Capture the cell that displays the provided text and extract its [x, y] central coordinate. 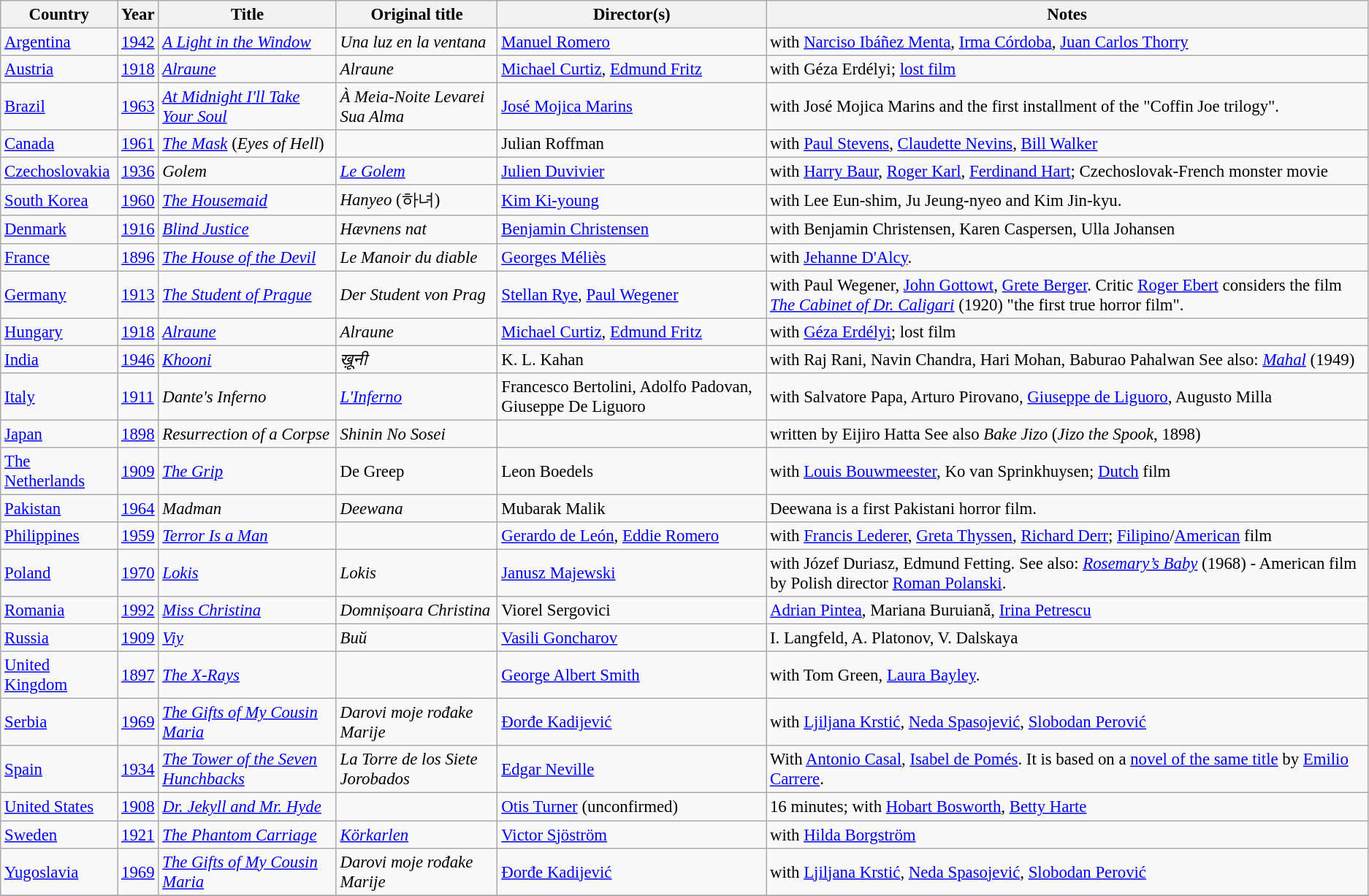
Hungary [59, 332]
A Light in the Window [247, 42]
with Benjamin Christensen, Karen Caspersen, Ulla Johansen [1067, 230]
16 minutes; with Hobart Bosworth, Betty Harte [1067, 807]
Francesco Bertolini, Adolfo Padovan, Giuseppe De Liguoro [632, 397]
L'Inferno [416, 397]
Brazil [59, 107]
La Torre de los Siete Jorobados [416, 770]
Mubarak Malik [632, 508]
Dr. Jekyll and Mr. Hyde [247, 807]
Edgar Neville [632, 770]
1959 [138, 536]
Canada [59, 144]
1911 [138, 397]
K. L. Kahan [632, 359]
1897 [138, 675]
with Narciso Ibáñez Menta, Irma Córdoba, Juan Carlos Thorry [1067, 42]
Argentina [59, 42]
Germany [59, 295]
with Paul Wegener, John Gottowt, Grete Berger. Critic Roger Ebert considers the film The Cabinet of Dr. Caligari (1920) "the first true horror film". [1067, 295]
Czechoslovakia [59, 172]
with Harry Baur, Roger Karl, Ferdinand Hart; Czechoslovak-French monster movie [1067, 172]
The Housemaid [247, 201]
Spain [59, 770]
Adrian Pintea, Mariana Buruiană, Irina Petrescu [1067, 610]
Georges Méliès [632, 257]
With Antonio Casal, Isabel de Pomés. It is based on a novel of the same title by Emilio Carrere. [1067, 770]
Otis Turner (unconfirmed) [632, 807]
George Albert Smith [632, 675]
Country [59, 15]
Pakistan [59, 508]
Domnișoara Christina [416, 610]
with Tom Green, Laura Bayley. [1067, 675]
1963 [138, 107]
Italy [59, 397]
Janusz Majewski [632, 574]
Hævnens nat [416, 230]
Deewana [416, 508]
Le Golem [416, 172]
with Raj Rani, Navin Chandra, Hari Mohan, Baburao Pahalwan See also: Mahal (1949) [1067, 359]
Russia [59, 638]
Viorel Sergovici [632, 610]
I. Langfeld, A. Platonov, V. Dalskaya [1067, 638]
1916 [138, 230]
Golem [247, 172]
Victor Sjöström [632, 835]
Hanyeo (하녀) [416, 201]
The Student of Prague [247, 295]
Original title [416, 15]
José Mojica Marins [632, 107]
At Midnight I'll Take Your Soul [247, 107]
United Kingdom [59, 675]
Blind Justice [247, 230]
Julien Duvivier [632, 172]
Romania [59, 610]
written by Eijiro Hatta See also Bake Jizo (Jizo the Spook, 1898) [1067, 434]
Year [138, 15]
The Tower of the Seven Hunchbacks [247, 770]
1964 [138, 508]
1992 [138, 610]
1921 [138, 835]
Viy [247, 638]
1942 [138, 42]
Philippines [59, 536]
Terror Is a Man [247, 536]
with Hilda Borgström [1067, 835]
Shinin No Sosei [416, 434]
Poland [59, 574]
1936 [138, 172]
Gerardo de León, Eddie Romero [632, 536]
Der Student von Prag [416, 295]
1946 [138, 359]
with Francis Lederer, Greta Thyssen, Richard Derr; Filipino/American film [1067, 536]
with Jehanne D'Alcy. [1067, 257]
Yugoslavia [59, 872]
Una luz en la ventana [416, 42]
1961 [138, 144]
Dante's Inferno [247, 397]
Austria [59, 69]
The Netherlands [59, 472]
Kim Ki-young [632, 201]
ख़ूनी [416, 359]
1960 [138, 201]
with Louis Bouwmeester, Ko van Sprinkhuysen; Dutch film [1067, 472]
Leon Boedels [632, 472]
with Paul Stevens, Claudette Nevins, Bill Walker [1067, 144]
India [59, 359]
1898 [138, 434]
De Greep [416, 472]
The House of the Devil [247, 257]
Stellan Rye, Paul Wegener [632, 295]
South Korea [59, 201]
United States [59, 807]
with Józef Duriasz, Edmund Fetting. See also: Rosemary’s Baby (1968) - American film by Polish director Roman Polanski. [1067, 574]
France [59, 257]
with José Mojica Marins and the first installment of the "Coffin Joe trilogy". [1067, 107]
À Meia-Noite Levarei Sua Alma [416, 107]
1934 [138, 770]
Title [247, 15]
Le Manoir du diable [416, 257]
Madman [247, 508]
Serbia [59, 723]
Japan [59, 434]
Julian Roffman [632, 144]
Sweden [59, 835]
The X-Rays [247, 675]
1908 [138, 807]
Resurrection of a Corpse [247, 434]
Deewana is a first Pakistani horror film. [1067, 508]
The Grip [247, 472]
1913 [138, 295]
Körkarlen [416, 835]
The Phantom Carriage [247, 835]
Вий [416, 638]
The Mask (Eyes of Hell) [247, 144]
1970 [138, 574]
Khooni [247, 359]
with Lee Eun-shim, Ju Jeung-nyeo and Kim Jin-kyu. [1067, 201]
Manuel Romero [632, 42]
Miss Christina [247, 610]
Denmark [59, 230]
Vasili Goncharov [632, 638]
Director(s) [632, 15]
Notes [1067, 15]
Benjamin Christensen [632, 230]
with Salvatore Papa, Arturo Pirovano, Giuseppe de Liguoro, Augusto Milla [1067, 397]
1896 [138, 257]
